Return the [x, y] coordinate for the center point of the cell that contains the specified text.  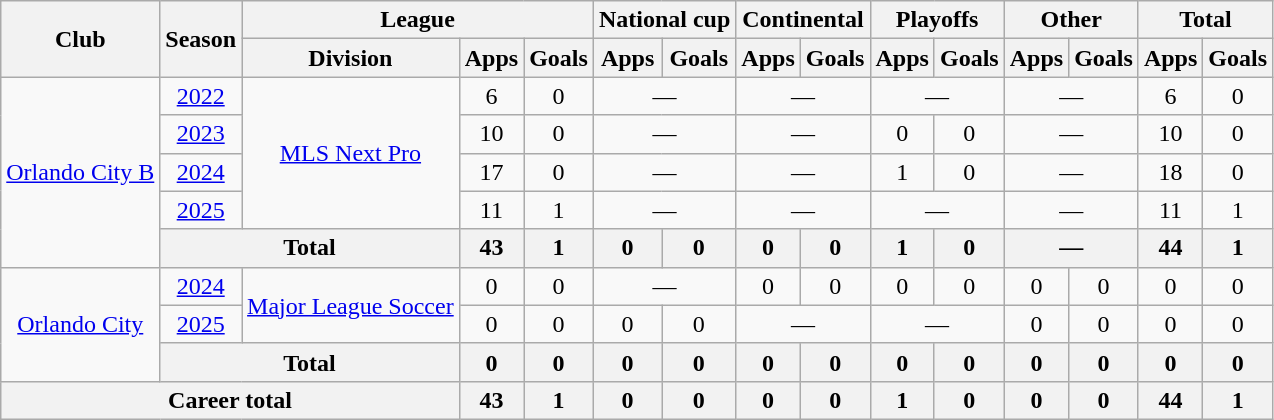
Club [80, 39]
Other [1071, 20]
2023 [201, 134]
Continental [803, 20]
2022 [201, 96]
Orlando City [80, 324]
Major League Soccer [351, 305]
17 [491, 172]
Career total [230, 400]
Playoffs [937, 20]
Division [351, 58]
League [418, 20]
Orlando City B [80, 172]
18 [1170, 172]
Season [201, 39]
National cup [664, 20]
MLS Next Pro [351, 153]
